For the text-containing cell, return its midpoint in [X, Y] coordinate format. 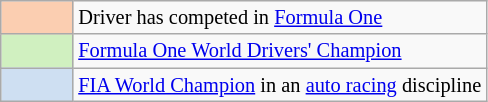
Driver has competed in Formula One [280, 17]
Formula One World Drivers' Champion [280, 51]
FIA World Champion in an auto racing discipline [280, 85]
